Output the (X, Y) coordinate of the center of the cell containing the given text.  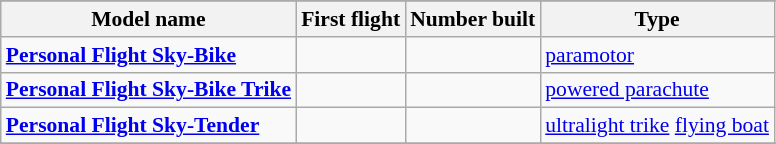
Personal Flight Sky-Bike (148, 55)
Type (657, 19)
ultralight trike flying boat (657, 126)
Number built (472, 19)
paramotor (657, 55)
Personal Flight Sky-Tender (148, 126)
Personal Flight Sky-Bike Trike (148, 90)
powered parachute (657, 90)
Model name (148, 19)
First flight (350, 19)
